Determine the [x, y] coordinate at the center of the cell enclosing the given text.  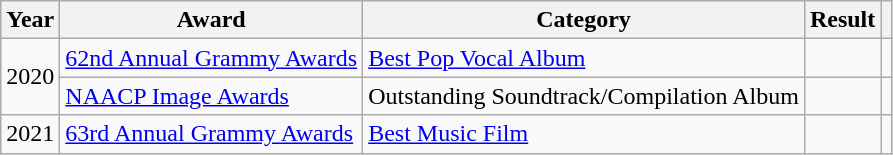
62nd Annual Grammy Awards [212, 58]
Category [584, 20]
Best Music Film [584, 134]
Award [212, 20]
NAACP Image Awards [212, 96]
Outstanding Soundtrack/Compilation Album [584, 96]
63rd Annual Grammy Awards [212, 134]
2021 [30, 134]
2020 [30, 77]
Result [842, 20]
Year [30, 20]
Best Pop Vocal Album [584, 58]
